Search for the cell housing the specified text and yield its [x, y] center coordinate. 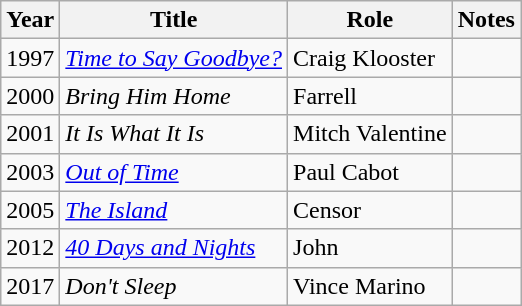
Vince Marino [370, 286]
Notes [486, 20]
Don't Sleep [174, 286]
Paul Cabot [370, 172]
2001 [30, 134]
The Island [174, 210]
2012 [30, 248]
It Is What It Is [174, 134]
John [370, 248]
2017 [30, 286]
2003 [30, 172]
Year [30, 20]
2000 [30, 96]
Bring Him Home [174, 96]
40 Days and Nights [174, 248]
2005 [30, 210]
1997 [30, 58]
Out of Time [174, 172]
Time to Say Goodbye? [174, 58]
Craig Klooster [370, 58]
Mitch Valentine [370, 134]
Censor [370, 210]
Farrell [370, 96]
Role [370, 20]
Title [174, 20]
